Pinpoint the cell where the given text exists, returning its (X, Y) midpoint coordinate. 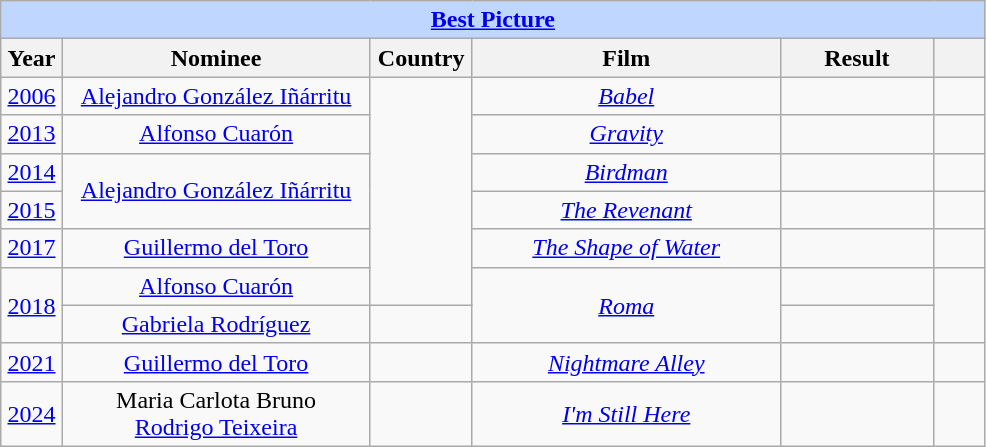
2006 (32, 96)
Film (626, 58)
Babel (626, 96)
Best Picture (493, 20)
I'm Still Here (626, 414)
2018 (32, 305)
Gravity (626, 134)
Roma (626, 305)
Birdman (626, 172)
2021 (32, 362)
Gabriela Rodríguez (216, 324)
Country (422, 58)
2015 (32, 210)
2014 (32, 172)
The Shape of Water (626, 248)
The Revenant (626, 210)
Nightmare Alley (626, 362)
Year (32, 58)
2017 (32, 248)
Result (857, 58)
2013 (32, 134)
Maria Carlota Bruno Rodrigo Teixeira (216, 414)
Nominee (216, 58)
2024 (32, 414)
